Extract the [X, Y] coordinate from the center of the cell holding the provided text.  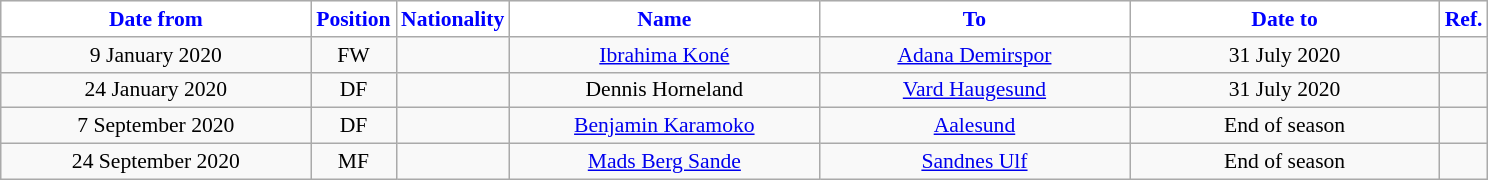
MF [354, 162]
Mads Berg Sande [664, 162]
Date to [1285, 19]
24 January 2020 [156, 90]
Name [664, 19]
7 September 2020 [156, 126]
Nationality [452, 19]
Dennis Horneland [664, 90]
To [974, 19]
Date from [156, 19]
Sandnes Ulf [974, 162]
Ibrahima Koné [664, 55]
Aalesund [974, 126]
24 September 2020 [156, 162]
Vard Haugesund [974, 90]
Adana Demirspor [974, 55]
FW [354, 55]
Benjamin Karamoko [664, 126]
9 January 2020 [156, 55]
Position [354, 19]
Ref. [1464, 19]
